Return (X, Y) of the center of cell containing provided text 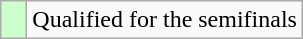
Qualified for the semifinals (165, 20)
